Scan for the cell matching the given text and deliver its [x, y] coordinate at center. 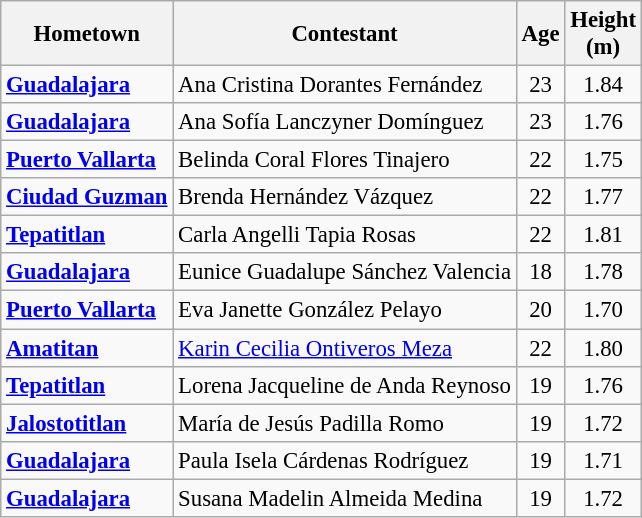
1.77 [603, 197]
Ana Sofía Lanczyner Domínguez [345, 122]
Contestant [345, 34]
18 [540, 273]
Height (m) [603, 34]
Hometown [87, 34]
Lorena Jacqueline de Anda Reynoso [345, 385]
Ciudad Guzman [87, 197]
1.81 [603, 235]
Karin Cecilia Ontiveros Meza [345, 348]
1.84 [603, 85]
Age [540, 34]
Eunice Guadalupe Sánchez Valencia [345, 273]
Brenda Hernández Vázquez [345, 197]
Paula Isela Cárdenas Rodríguez [345, 460]
1.80 [603, 348]
Eva Janette González Pelayo [345, 310]
María de Jesús Padilla Romo [345, 423]
1.78 [603, 273]
1.70 [603, 310]
1.75 [603, 160]
Amatitan [87, 348]
Carla Angelli Tapia Rosas [345, 235]
Jalostotitlan [87, 423]
20 [540, 310]
1.71 [603, 460]
Susana Madelin Almeida Medina [345, 498]
Ana Cristina Dorantes Fernández [345, 85]
Belinda Coral Flores Tinajero [345, 160]
